Pinpoint the cell where the given text exists, returning its [X, Y] midpoint coordinate. 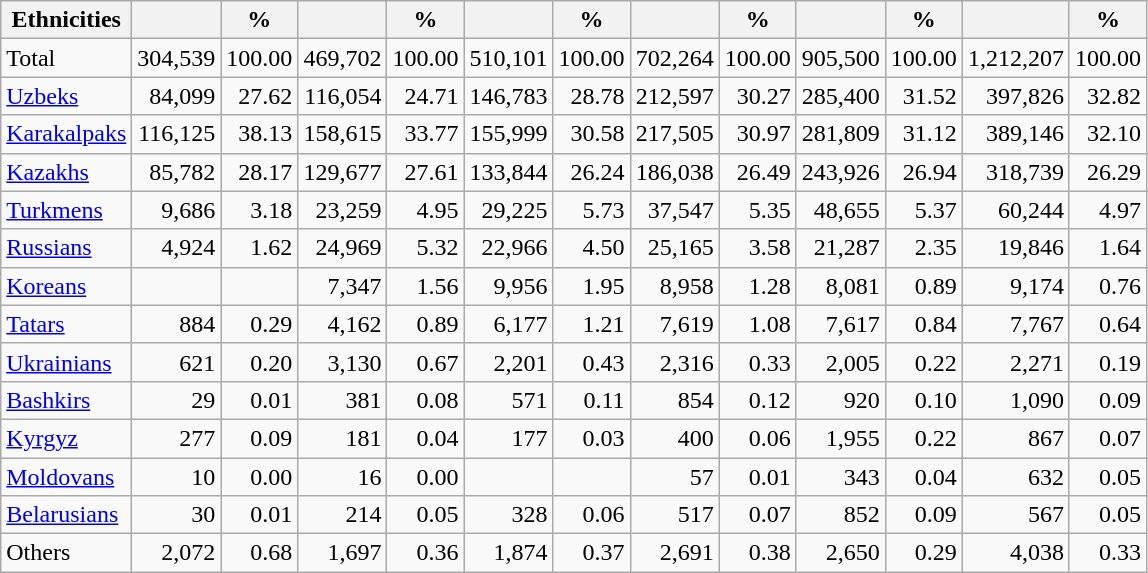
84,099 [176, 96]
27.61 [426, 172]
21,287 [840, 248]
884 [176, 324]
38.13 [260, 134]
632 [1016, 477]
0.38 [758, 553]
32.10 [1108, 134]
Total [66, 58]
5.73 [592, 210]
2,005 [840, 362]
4,924 [176, 248]
30 [176, 515]
7,347 [342, 286]
4.97 [1108, 210]
3.58 [758, 248]
Koreans [66, 286]
0.11 [592, 400]
Karakalpaks [66, 134]
3.18 [260, 210]
0.68 [260, 553]
Russians [66, 248]
129,677 [342, 172]
1.95 [592, 286]
1,874 [508, 553]
0.12 [758, 400]
343 [840, 477]
702,264 [674, 58]
116,125 [176, 134]
8,958 [674, 286]
517 [674, 515]
1.28 [758, 286]
8,081 [840, 286]
9,956 [508, 286]
28.78 [592, 96]
30.97 [758, 134]
2,650 [840, 553]
7,617 [840, 324]
397,826 [1016, 96]
26.24 [592, 172]
0.19 [1108, 362]
Belarusians [66, 515]
571 [508, 400]
212,597 [674, 96]
60,244 [1016, 210]
2,316 [674, 362]
116,054 [342, 96]
2,271 [1016, 362]
155,999 [508, 134]
621 [176, 362]
7,767 [1016, 324]
7,619 [674, 324]
48,655 [840, 210]
10 [176, 477]
28.17 [260, 172]
Kyrgyz [66, 438]
905,500 [840, 58]
Uzbeks [66, 96]
26.29 [1108, 172]
0.37 [592, 553]
5.35 [758, 210]
281,809 [840, 134]
328 [508, 515]
27.62 [260, 96]
26.94 [924, 172]
1,090 [1016, 400]
9,174 [1016, 286]
177 [508, 438]
469,702 [342, 58]
217,505 [674, 134]
1.56 [426, 286]
4,162 [342, 324]
0.36 [426, 553]
26.49 [758, 172]
854 [674, 400]
5.32 [426, 248]
31.52 [924, 96]
0.84 [924, 324]
25,165 [674, 248]
1,212,207 [1016, 58]
9,686 [176, 210]
5.37 [924, 210]
1.64 [1108, 248]
318,739 [1016, 172]
0.08 [426, 400]
243,926 [840, 172]
6,177 [508, 324]
24,969 [342, 248]
3,130 [342, 362]
146,783 [508, 96]
19,846 [1016, 248]
186,038 [674, 172]
2,691 [674, 553]
920 [840, 400]
1,697 [342, 553]
0.43 [592, 362]
Others [66, 553]
24.71 [426, 96]
29 [176, 400]
16 [342, 477]
29,225 [508, 210]
Moldovans [66, 477]
0.67 [426, 362]
22,966 [508, 248]
567 [1016, 515]
1.08 [758, 324]
Kazakhs [66, 172]
133,844 [508, 172]
23,259 [342, 210]
Ukrainians [66, 362]
181 [342, 438]
277 [176, 438]
37,547 [674, 210]
30.58 [592, 134]
4,038 [1016, 553]
0.03 [592, 438]
0.76 [1108, 286]
1,955 [840, 438]
Bashkirs [66, 400]
0.20 [260, 362]
158,615 [342, 134]
867 [1016, 438]
304,539 [176, 58]
30.27 [758, 96]
Tatars [66, 324]
0.10 [924, 400]
0.64 [1108, 324]
381 [342, 400]
2,201 [508, 362]
57 [674, 477]
4.95 [426, 210]
32.82 [1108, 96]
Ethnicities [66, 20]
33.77 [426, 134]
31.12 [924, 134]
1.21 [592, 324]
852 [840, 515]
510,101 [508, 58]
400 [674, 438]
389,146 [1016, 134]
285,400 [840, 96]
4.50 [592, 248]
214 [342, 515]
85,782 [176, 172]
2,072 [176, 553]
Turkmens [66, 210]
1.62 [260, 248]
2.35 [924, 248]
